For the text-containing cell, return its midpoint in (X, Y) coordinate format. 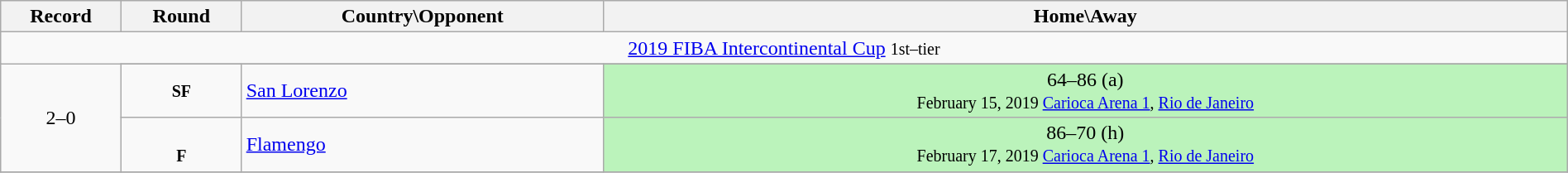
64–86 (a) February 15, 2019 Carioca Arena 1, Rio de Janeiro (1085, 91)
86–70 (h) February 17, 2019 Carioca Arena 1, Rio de Janeiro (1085, 144)
2–0 (61, 118)
San Lorenzo (422, 91)
Round (181, 17)
SF (181, 91)
Flamengo (422, 144)
Home\Away (1085, 17)
Record (61, 17)
Country\Opponent (422, 17)
2019 FIBA Intercontinental Cup 1st–tier (784, 48)
F (181, 144)
